Extract the [x, y] coordinate from the center of the cell holding the provided text.  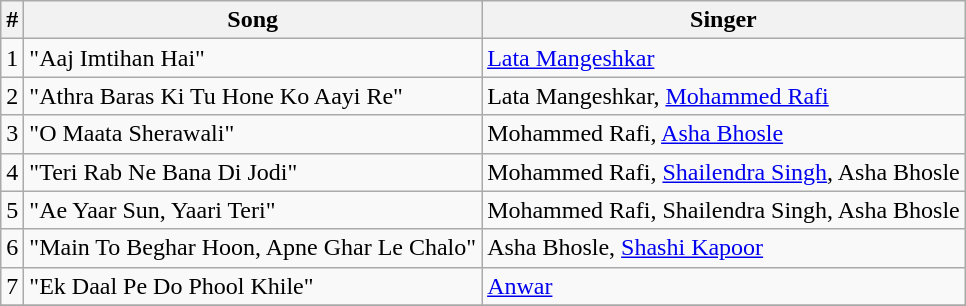
Lata Mangeshkar, Mohammed Rafi [724, 96]
3 [12, 134]
Anwar [724, 286]
"Teri Rab Ne Bana Di Jodi" [253, 172]
Song [253, 20]
4 [12, 172]
Asha Bhosle, Shashi Kapoor [724, 248]
Mohammed Rafi, Asha Bhosle [724, 134]
"O Maata Sherawali" [253, 134]
Lata Mangeshkar [724, 58]
# [12, 20]
2 [12, 96]
1 [12, 58]
"Athra Baras Ki Tu Hone Ko Aayi Re" [253, 96]
Singer [724, 20]
5 [12, 210]
"Aaj Imtihan Hai" [253, 58]
"Ae Yaar Sun, Yaari Teri" [253, 210]
"Main To Beghar Hoon, Apne Ghar Le Chalo" [253, 248]
"Ek Daal Pe Do Phool Khile" [253, 286]
7 [12, 286]
6 [12, 248]
